Output the [x, y] coordinate of the center of the cell containing the given text.  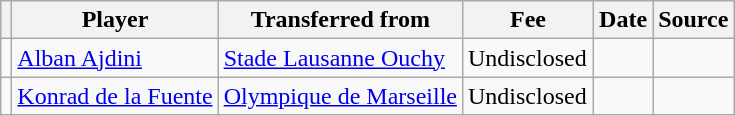
Konrad de la Fuente [115, 96]
Stade Lausanne Ouchy [340, 58]
Alban Ajdini [115, 58]
Date [624, 20]
Fee [528, 20]
Transferred from [340, 20]
Olympique de Marseille [340, 96]
Source [694, 20]
Player [115, 20]
